Locate the cell with the specified text and output its (x, y) center coordinate. 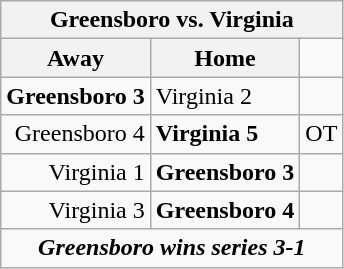
Virginia 3 (76, 210)
Home (225, 58)
Greensboro vs. Virginia (172, 20)
Virginia 5 (225, 134)
Virginia 2 (225, 96)
Greensboro wins series 3-1 (172, 248)
Away (76, 58)
OT (322, 134)
Virginia 1 (76, 172)
